Find where the given text appears and provide that cell's center as (x, y) coordinate. 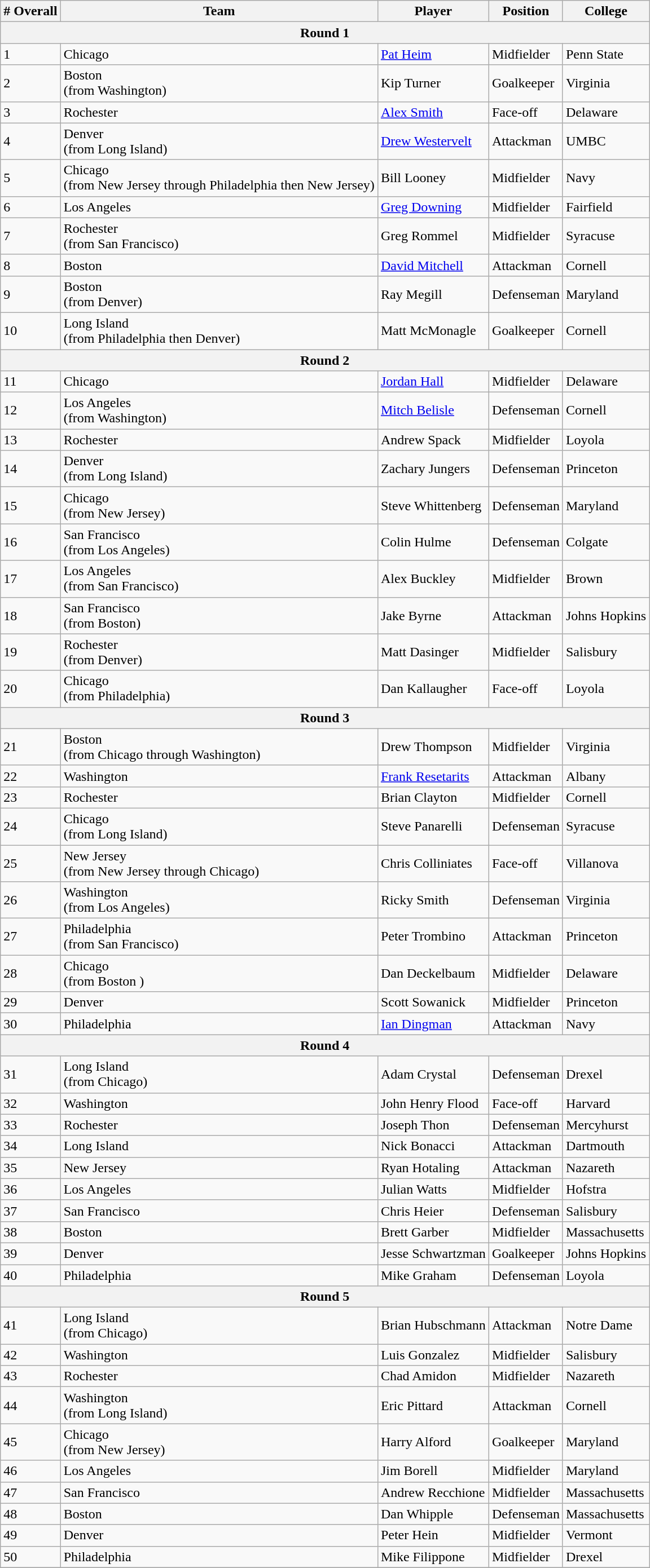
Peter Hein (433, 1535)
Boston(from Denver) (219, 294)
Drew Thompson (433, 747)
Adam Crystal (433, 1075)
Steve Panarelli (433, 827)
Hofstra (606, 1189)
40 (30, 1275)
Dartmouth (606, 1146)
28 (30, 973)
46 (30, 1471)
Los Angeles(from Washington) (219, 410)
New Jersey (219, 1168)
19 (30, 652)
10 (30, 330)
37 (30, 1211)
Harry Alford (433, 1442)
38 (30, 1232)
17 (30, 578)
Ray Megill (433, 294)
Julian Watts (433, 1189)
Dan Kallaugher (433, 689)
San Francisco(from Los Angeles) (219, 542)
Long Island(from Philadelphia then Denver) (219, 330)
21 (30, 747)
Washington(from Los Angeles) (219, 900)
16 (30, 542)
Albany (606, 776)
Scott Sowanick (433, 1002)
5 (30, 178)
13 (30, 440)
Villanova (606, 863)
Round 5 (325, 1297)
John Henry Flood (433, 1103)
49 (30, 1535)
Alex Buckley (433, 578)
Round 2 (325, 360)
Philadelphia(from San Francisco) (219, 937)
Chicago(from Long Island) (219, 827)
4 (30, 141)
Brett Garber (433, 1232)
Alex Smith (433, 112)
11 (30, 382)
Jake Byrne (433, 616)
30 (30, 1024)
22 (30, 776)
Greg Rommel (433, 236)
24 (30, 827)
Chicago(from New Jersey through Philadelphia then New Jersey) (219, 178)
2 (30, 83)
Nick Bonacci (433, 1146)
Mercyhurst (606, 1125)
# Overall (30, 11)
New Jersey(from New Jersey through Chicago) (219, 863)
Washington(from Long Island) (219, 1405)
39 (30, 1253)
Chicago(from Philadelphia) (219, 689)
Mitch Belisle (433, 410)
44 (30, 1405)
San Francisco(from Boston) (219, 616)
Vermont (606, 1535)
18 (30, 616)
50 (30, 1557)
48 (30, 1514)
Round 4 (325, 1045)
45 (30, 1442)
Dan Deckelbaum (433, 973)
Chris Heier (433, 1211)
25 (30, 863)
9 (30, 294)
Jordan Hall (433, 382)
Luis Gonzalez (433, 1355)
Zachary Jungers (433, 469)
8 (30, 265)
Round 1 (325, 33)
15 (30, 505)
33 (30, 1125)
6 (30, 207)
12 (30, 410)
Chicago(from Boston ) (219, 973)
Boston(from Washington) (219, 83)
Kip Turner (433, 83)
Matt Dasinger (433, 652)
UMBC (606, 141)
47 (30, 1492)
43 (30, 1376)
Rochester (from Denver) (219, 652)
14 (30, 469)
Chris Colliniates (433, 863)
Los Angeles(from San Francisco) (219, 578)
Steve Whittenberg (433, 505)
Jim Borell (433, 1471)
Penn State (606, 54)
College (606, 11)
Ryan Hotaling (433, 1168)
35 (30, 1168)
41 (30, 1326)
Chad Amidon (433, 1376)
Bill Looney (433, 178)
1 (30, 54)
42 (30, 1355)
Ian Dingman (433, 1024)
7 (30, 236)
3 (30, 112)
Boston(from Chicago through Washington) (219, 747)
Peter Trombino (433, 937)
27 (30, 937)
David Mitchell (433, 265)
Colgate (606, 542)
Eric Pittard (433, 1405)
Rochester(from San Francisco) (219, 236)
Fairfield (606, 207)
Harvard (606, 1103)
Brown (606, 578)
Andrew Recchione (433, 1492)
32 (30, 1103)
29 (30, 1002)
34 (30, 1146)
Drew Westervelt (433, 141)
31 (30, 1075)
Position (526, 11)
Matt McMonagle (433, 330)
Brian Hubschmann (433, 1326)
Brian Clayton (433, 797)
Jesse Schwartzman (433, 1253)
23 (30, 797)
20 (30, 689)
Andrew Spack (433, 440)
Pat Heim (433, 54)
Mike Graham (433, 1275)
Frank Resetarits (433, 776)
Round 3 (325, 718)
Player (433, 11)
Mike Filippone (433, 1557)
Team (219, 11)
Colin Hulme (433, 542)
Joseph Thon (433, 1125)
Greg Downing (433, 207)
36 (30, 1189)
Long Island (219, 1146)
26 (30, 900)
Notre Dame (606, 1326)
Dan Whipple (433, 1514)
Ricky Smith (433, 900)
